Locate the cell with the specified text and output its [x, y] center coordinate. 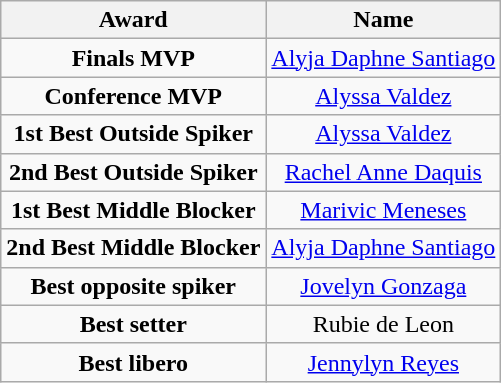
Jennylyn Reyes [384, 362]
Finals MVP [134, 58]
Conference MVP [134, 96]
Best setter [134, 324]
2nd Best Middle Blocker [134, 248]
1st Best Outside Spiker [134, 134]
Rubie de Leon [384, 324]
Rachel Anne Daquis [384, 172]
2nd Best Outside Spiker [134, 172]
Jovelyn Gonzaga [384, 286]
Best opposite spiker [134, 286]
Award [134, 20]
Name [384, 20]
1st Best Middle Blocker [134, 210]
Marivic Meneses [384, 210]
Best libero [134, 362]
